From the cell containing the given text, extract its center point as (x, y) coordinate. 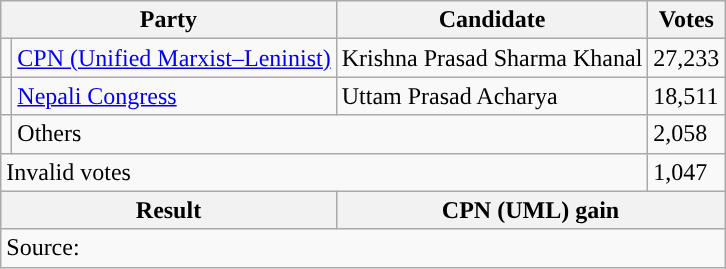
CPN (UML) gain (530, 210)
Invalid votes (324, 172)
Result (168, 210)
Others (330, 134)
18,511 (686, 96)
2,058 (686, 134)
CPN (Unified Marxist–Leninist) (174, 58)
1,047 (686, 172)
Nepali Congress (174, 96)
27,233 (686, 58)
Candidate (492, 20)
Votes (686, 20)
Krishna Prasad Sharma Khanal (492, 58)
Uttam Prasad Acharya (492, 96)
Party (168, 20)
Source: (363, 248)
